For the text-containing cell, return its midpoint in [X, Y] coordinate format. 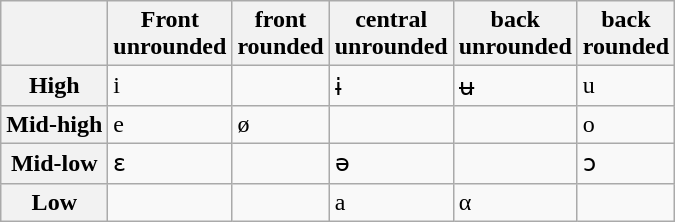
backunrounded [515, 34]
α [515, 202]
ø [280, 124]
u [626, 86]
o [626, 124]
Low [54, 202]
ɛ [170, 163]
i [170, 86]
a [391, 202]
frontrounded [280, 34]
backrounded [626, 34]
High [54, 86]
Mid-low [54, 163]
Frontunrounded [170, 34]
ɔ [626, 163]
ə [391, 163]
ʉ [515, 86]
e [170, 124]
ɨ [391, 86]
Mid-high [54, 124]
centralunrounded [391, 34]
